Return the (X, Y) coordinate for the center point of the cell that contains the specified text.  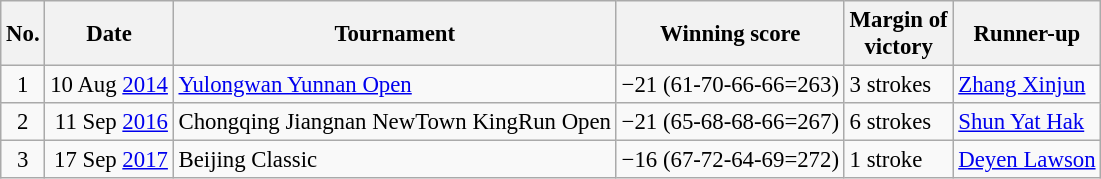
Shun Yat Hak (1027, 122)
−16 (67-72-64-69=272) (730, 160)
Chongqing Jiangnan NewTown KingRun Open (394, 122)
Winning score (730, 34)
17 Sep 2017 (109, 160)
Zhang Xinjun (1027, 85)
Tournament (394, 34)
1 (23, 85)
Beijing Classic (394, 160)
Yulongwan Yunnan Open (394, 85)
Date (109, 34)
2 (23, 122)
Runner-up (1027, 34)
3 (23, 160)
No. (23, 34)
3 strokes (898, 85)
11 Sep 2016 (109, 122)
10 Aug 2014 (109, 85)
1 stroke (898, 160)
−21 (61-70-66-66=263) (730, 85)
6 strokes (898, 122)
Deyen Lawson (1027, 160)
−21 (65-68-68-66=267) (730, 122)
Margin ofvictory (898, 34)
